Capture the cell that displays the provided text and extract its (x, y) central coordinate. 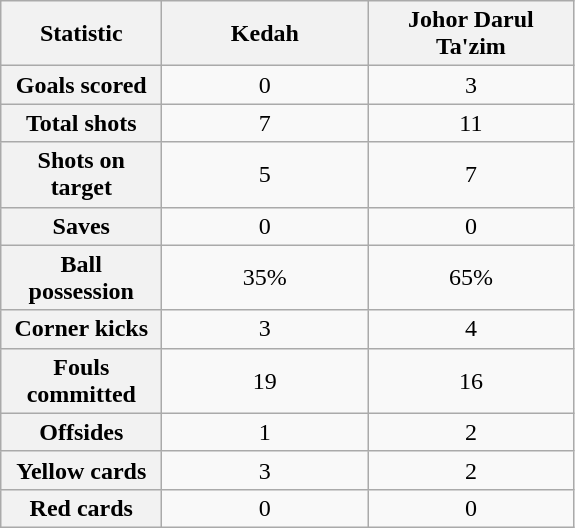
Saves (82, 226)
Johor Darul Ta'zim (471, 34)
4 (471, 329)
5 (265, 174)
Yellow cards (82, 470)
Statistic (82, 34)
Offsides (82, 432)
Shots on target (82, 174)
16 (471, 380)
65% (471, 278)
35% (265, 278)
Corner kicks (82, 329)
Goals scored (82, 85)
11 (471, 123)
Total shots (82, 123)
19 (265, 380)
Fouls committed (82, 380)
Red cards (82, 508)
1 (265, 432)
Ball possession (82, 278)
Kedah (265, 34)
